Search for the cell housing the specified text and yield its (X, Y) center coordinate. 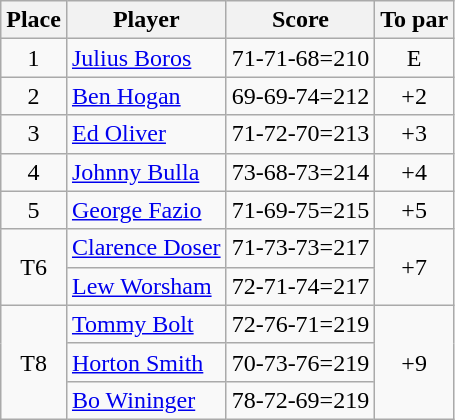
71-69-75=215 (300, 210)
2 (34, 96)
E (414, 58)
+5 (414, 210)
Horton Smith (146, 362)
1 (34, 58)
5 (34, 210)
Johnny Bulla (146, 172)
T8 (34, 362)
Player (146, 20)
71-72-70=213 (300, 134)
T6 (34, 267)
+2 (414, 96)
Place (34, 20)
Bo Wininger (146, 400)
Lew Worsham (146, 286)
Clarence Doser (146, 248)
Ben Hogan (146, 96)
+9 (414, 362)
To par (414, 20)
George Fazio (146, 210)
Score (300, 20)
78-72-69=219 (300, 400)
70-73-76=219 (300, 362)
71-73-73=217 (300, 248)
72-71-74=217 (300, 286)
+3 (414, 134)
69-69-74=212 (300, 96)
Julius Boros (146, 58)
Ed Oliver (146, 134)
72-76-71=219 (300, 324)
71-71-68=210 (300, 58)
4 (34, 172)
+7 (414, 267)
Tommy Bolt (146, 324)
3 (34, 134)
+4 (414, 172)
73-68-73=214 (300, 172)
